Scan for the cell matching the given text and deliver its (x, y) coordinate at center. 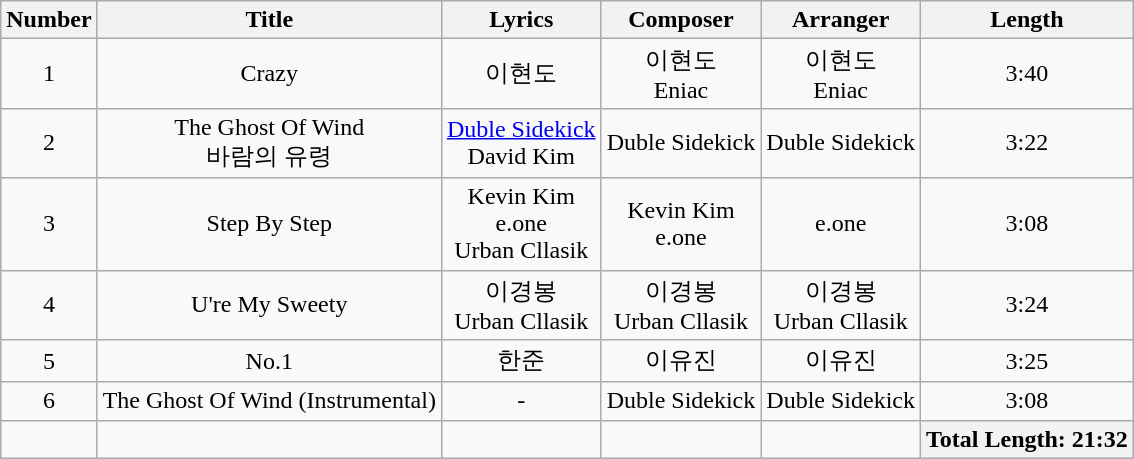
The Ghost Of Wind바람의 유령 (269, 143)
Crazy (269, 74)
3:40 (1028, 74)
Length (1028, 20)
Kevin Kime.one (681, 224)
3:22 (1028, 143)
Step By Step (269, 224)
Title (269, 20)
Composer (681, 20)
한준 (521, 362)
5 (49, 362)
Lyrics (521, 20)
e.one (841, 224)
3:24 (1028, 305)
- (521, 401)
이현도 (521, 74)
1 (49, 74)
Duble SidekickDavid Kim (521, 143)
Number (49, 20)
4 (49, 305)
Arranger (841, 20)
No.1 (269, 362)
Total Length: 21:32 (1028, 439)
U're My Sweety (269, 305)
Kevin Kime.oneUrban Cllasik (521, 224)
3 (49, 224)
3:25 (1028, 362)
6 (49, 401)
The Ghost Of Wind (Instrumental) (269, 401)
2 (49, 143)
